Capture the cell that displays the provided text and extract its (X, Y) central coordinate. 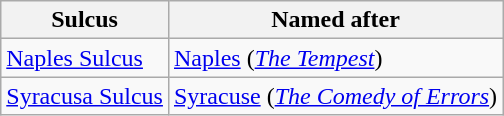
Naples Sulcus (85, 58)
Named after (335, 20)
Syracuse (The Comedy of Errors) (335, 96)
Sulcus (85, 20)
Syracusa Sulcus (85, 96)
Naples (The Tempest) (335, 58)
